Extract the (X, Y) coordinate from the center of the cell holding the provided text.  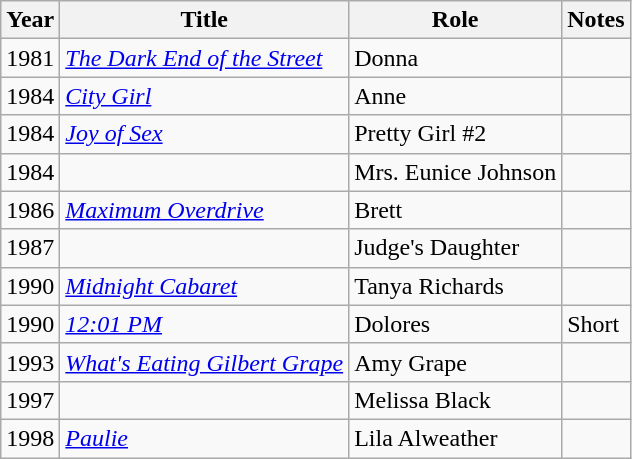
1986 (30, 210)
What's Eating Gilbert Grape (204, 362)
1997 (30, 400)
Title (204, 20)
12:01 PM (204, 324)
Notes (596, 20)
Joy of Sex (204, 134)
City Girl (204, 96)
Donna (456, 58)
Judge's Daughter (456, 248)
Short (596, 324)
Midnight Cabaret (204, 286)
1981 (30, 58)
1987 (30, 248)
Pretty Girl #2 (456, 134)
Dolores (456, 324)
1993 (30, 362)
Maximum Overdrive (204, 210)
Amy Grape (456, 362)
Anne (456, 96)
Brett (456, 210)
Tanya Richards (456, 286)
The Dark End of the Street (204, 58)
Melissa Black (456, 400)
Year (30, 20)
Mrs. Eunice Johnson (456, 172)
Role (456, 20)
Lila Alweather (456, 438)
1998 (30, 438)
Paulie (204, 438)
